Identify which cell holds the provided text, then report its (x, y) central coordinate. 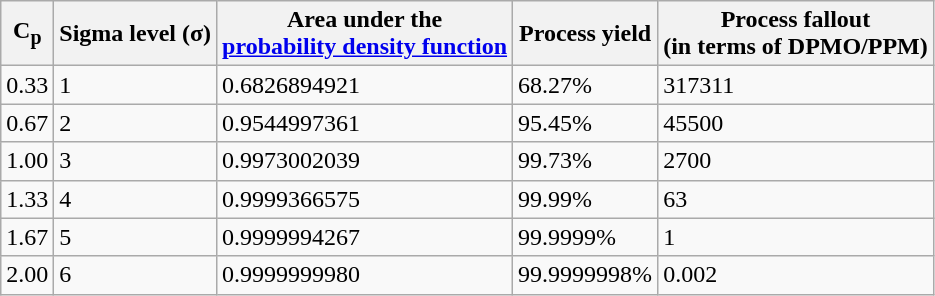
99.9999% (586, 237)
3 (136, 161)
0.33 (28, 85)
Cp (28, 34)
1.33 (28, 199)
Process yield (586, 34)
95.45% (586, 123)
317311 (796, 85)
99.9999998% (586, 275)
2 (136, 123)
0.002 (796, 275)
45500 (796, 123)
99.99% (586, 199)
0.9999366575 (365, 199)
1.67 (28, 237)
63 (796, 199)
99.73% (586, 161)
Sigma level (σ) (136, 34)
4 (136, 199)
6 (136, 275)
0.9973002039 (365, 161)
Area under theprobability density function (365, 34)
1.00 (28, 161)
2.00 (28, 275)
0.6826894921 (365, 85)
0.9999994267 (365, 237)
0.9999999980 (365, 275)
Process fallout(in terms of DPMO/PPM) (796, 34)
5 (136, 237)
2700 (796, 161)
0.67 (28, 123)
68.27% (586, 85)
0.9544997361 (365, 123)
